Locate the cell with the specified text and output its [x, y] center coordinate. 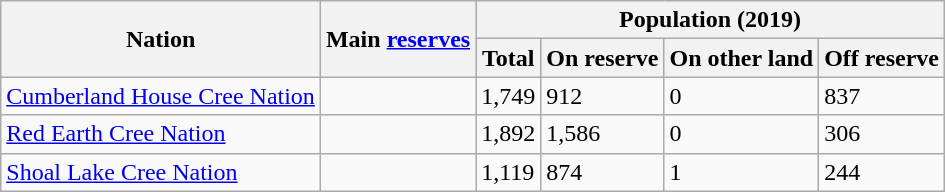
1,749 [508, 96]
Off reserve [882, 58]
On reserve [602, 58]
Total [508, 58]
244 [882, 172]
874 [602, 172]
Nation [161, 39]
306 [882, 134]
Population (2019) [710, 20]
Red Earth Cree Nation [161, 134]
1,586 [602, 134]
Main reserves [398, 39]
837 [882, 96]
On other land [742, 58]
1,892 [508, 134]
Cumberland House Cree Nation [161, 96]
1 [742, 172]
1,119 [508, 172]
Shoal Lake Cree Nation [161, 172]
912 [602, 96]
